From the cell containing the given text, extract its center point as [x, y] coordinate. 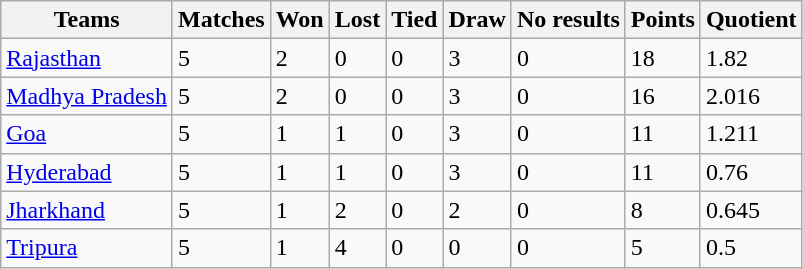
Jharkhand [87, 210]
Lost [357, 20]
Hyderabad [87, 172]
Teams [87, 20]
Draw [477, 20]
Quotient [751, 20]
2.016 [751, 96]
8 [662, 210]
0.645 [751, 210]
Goa [87, 134]
0.76 [751, 172]
1.82 [751, 58]
Matches [221, 20]
Tripura [87, 248]
18 [662, 58]
Rajasthan [87, 58]
0.5 [751, 248]
16 [662, 96]
Points [662, 20]
Madhya Pradesh [87, 96]
4 [357, 248]
Won [300, 20]
Tied [414, 20]
No results [568, 20]
1.211 [751, 134]
